Determine the [X, Y] coordinate at the center of the cell enclosing the given text.  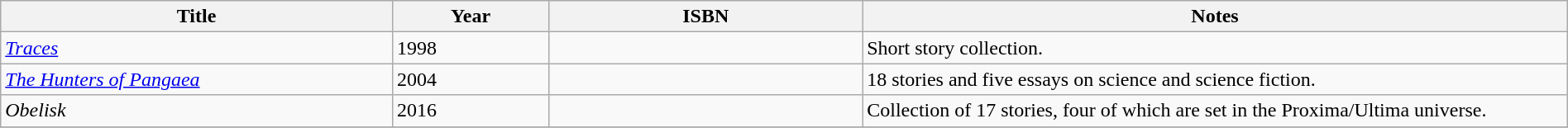
18 stories and five essays on science and science fiction. [1216, 79]
2004 [470, 79]
Year [470, 17]
1998 [470, 48]
Short story collection. [1216, 48]
Notes [1216, 17]
Collection of 17 stories, four of which are set in the Proxima/Ultima universe. [1216, 111]
2016 [470, 111]
Obelisk [197, 111]
Traces [197, 48]
The Hunters of Pangaea [197, 79]
ISBN [706, 17]
Title [197, 17]
